Search for the cell housing the specified text and yield its [x, y] center coordinate. 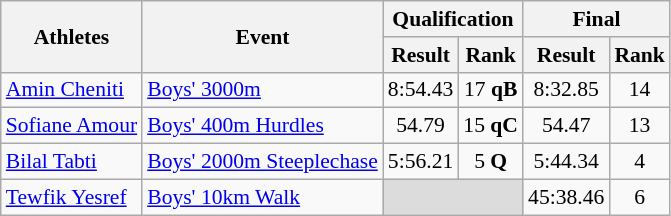
Event [262, 36]
8:32.85 [566, 90]
6 [640, 197]
8:54.43 [420, 90]
Athletes [72, 36]
13 [640, 126]
5:44.34 [566, 162]
45:38.46 [566, 197]
54.79 [420, 126]
Tewfik Yesref [72, 197]
Bilal Tabti [72, 162]
Final [596, 19]
Boys' 2000m Steeplechase [262, 162]
5 Q [490, 162]
Boys' 400m Hurdles [262, 126]
4 [640, 162]
Boys' 10km Walk [262, 197]
54.47 [566, 126]
17 qB [490, 90]
14 [640, 90]
Amin Cheniti [72, 90]
Sofiane Amour [72, 126]
15 qC [490, 126]
Boys' 3000m [262, 90]
Qualification [453, 19]
5:56.21 [420, 162]
